Extract the (X, Y) coordinate from the center of the cell holding the provided text.  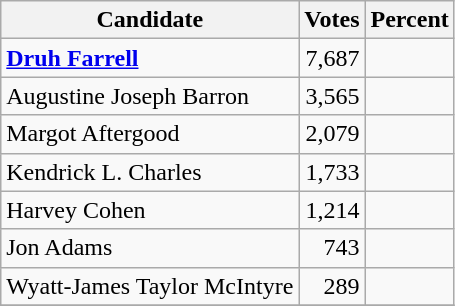
Wyatt-James Taylor McIntyre (150, 286)
1,214 (332, 210)
Jon Adams (150, 248)
289 (332, 286)
Harvey Cohen (150, 210)
Druh Farrell (150, 58)
Margot Aftergood (150, 134)
Percent (410, 20)
3,565 (332, 96)
1,733 (332, 172)
Kendrick L. Charles (150, 172)
Candidate (150, 20)
743 (332, 248)
Votes (332, 20)
7,687 (332, 58)
2,079 (332, 134)
Augustine Joseph Barron (150, 96)
